Identify which cell holds the provided text, then report its [X, Y] central coordinate. 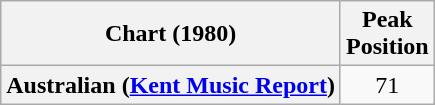
PeakPosition [387, 34]
Australian (Kent Music Report) [171, 85]
Chart (1980) [171, 34]
71 [387, 85]
